Identify which cell holds the provided text, then report its (X, Y) central coordinate. 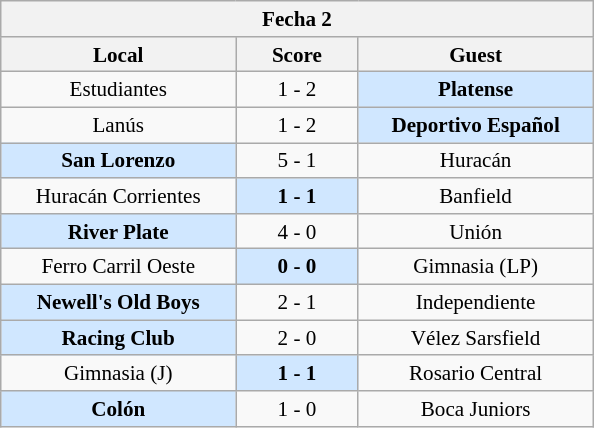
Unión (476, 230)
Gimnasia (J) (118, 372)
5 - 1 (297, 160)
Vélez Sarsfield (476, 338)
Huracán (476, 160)
Independiente (476, 302)
Newell's Old Boys (118, 302)
1 - 0 (297, 408)
Lanús (118, 124)
4 - 0 (297, 230)
Score (297, 54)
Racing Club (118, 338)
Gimnasia (LP) (476, 266)
Rosario Central (476, 372)
Fecha 2 (297, 18)
0 - 0 (297, 266)
Banfield (476, 196)
Ferro Carril Oeste (118, 266)
2 - 1 (297, 302)
San Lorenzo (118, 160)
Deportivo Español (476, 124)
River Plate (118, 230)
Guest (476, 54)
Estudiantes (118, 90)
Colón (118, 408)
2 - 0 (297, 338)
Boca Juniors (476, 408)
Huracán Corrientes (118, 196)
Local (118, 54)
Platense (476, 90)
